Locate the cell with the specified text and output its [x, y] center coordinate. 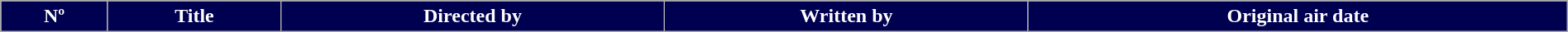
Title [194, 16]
Directed by [473, 16]
Written by [846, 16]
Original air date [1298, 16]
Nº [55, 16]
